Output the [X, Y] coordinate of the center of the cell containing the given text.  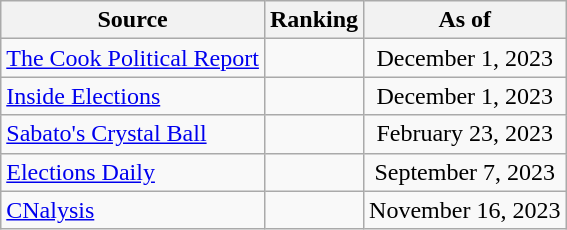
Ranking [314, 20]
Elections Daily [133, 172]
Source [133, 20]
February 23, 2023 [465, 134]
As of [465, 20]
September 7, 2023 [465, 172]
Sabato's Crystal Ball [133, 134]
CNalysis [133, 210]
The Cook Political Report [133, 58]
Inside Elections [133, 96]
November 16, 2023 [465, 210]
